Identify which cell holds the provided text, then report its (X, Y) central coordinate. 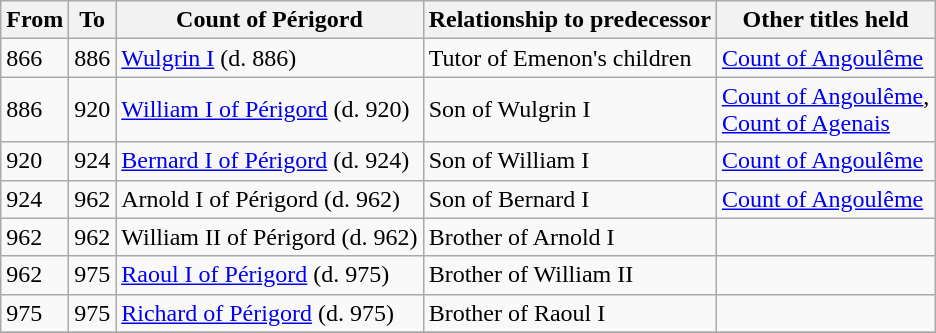
Other titles held (825, 20)
Brother of Raoul I (570, 313)
Arnold I of Périgord (d. 962) (270, 199)
Brother of Arnold I (570, 237)
Count of Angoulême,Count of Agenais (825, 110)
Relationship to predecessor (570, 20)
Son of Wulgrin I (570, 110)
Tutor of Emenon's children (570, 58)
Raoul I of Périgord (d. 975) (270, 275)
Brother of William II (570, 275)
866 (35, 58)
Son of William I (570, 161)
Wulgrin I (d. 886) (270, 58)
Son of Bernard I (570, 199)
To (92, 20)
From (35, 20)
Count of Périgord (270, 20)
Bernard I of Périgord (d. 924) (270, 161)
Richard of Périgord (d. 975) (270, 313)
William I of Périgord (d. 920) (270, 110)
William II of Périgord (d. 962) (270, 237)
